Scan for the cell matching the given text and deliver its (X, Y) coordinate at center. 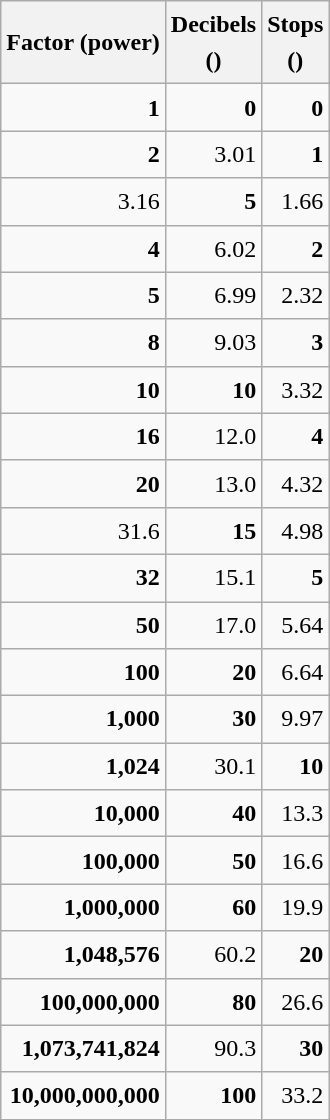
Decibels() (213, 42)
13.0 (213, 484)
100,000 (84, 860)
2.32 (296, 296)
6.02 (213, 248)
60 (213, 908)
31.6 (84, 530)
26.6 (296, 1002)
1,000 (84, 720)
33.2 (296, 1096)
5.64 (296, 626)
1,000,000 (84, 908)
3 (296, 342)
90.3 (213, 1048)
6.99 (213, 296)
3.32 (296, 390)
Factor (power) (84, 42)
6.64 (296, 672)
15.1 (213, 578)
16.6 (296, 860)
13.3 (296, 814)
1.66 (296, 202)
17.0 (213, 626)
32 (84, 578)
80 (213, 1002)
4.98 (296, 530)
1,024 (84, 766)
15 (213, 530)
3.01 (213, 154)
16 (84, 436)
8 (84, 342)
10,000 (84, 814)
Stops() (296, 42)
12.0 (213, 436)
4.32 (296, 484)
40 (213, 814)
9.97 (296, 720)
10,000,000,000 (84, 1096)
100,000,000 (84, 1002)
3.16 (84, 202)
30.1 (213, 766)
19.9 (296, 908)
1,048,576 (84, 954)
1,073,741,824 (84, 1048)
9.03 (213, 342)
60.2 (213, 954)
